Search for the cell housing the specified text and yield its [X, Y] center coordinate. 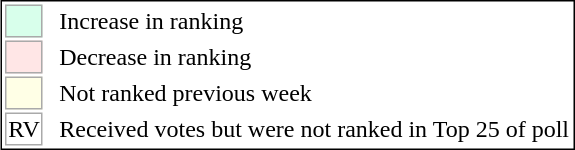
Received votes but were not ranked in Top 25 of poll [314, 128]
Decrease in ranking [314, 56]
RV [24, 128]
Not ranked previous week [314, 92]
Increase in ranking [314, 20]
